Detect which cell encompasses the target text, then output its [X, Y] center coordinate. 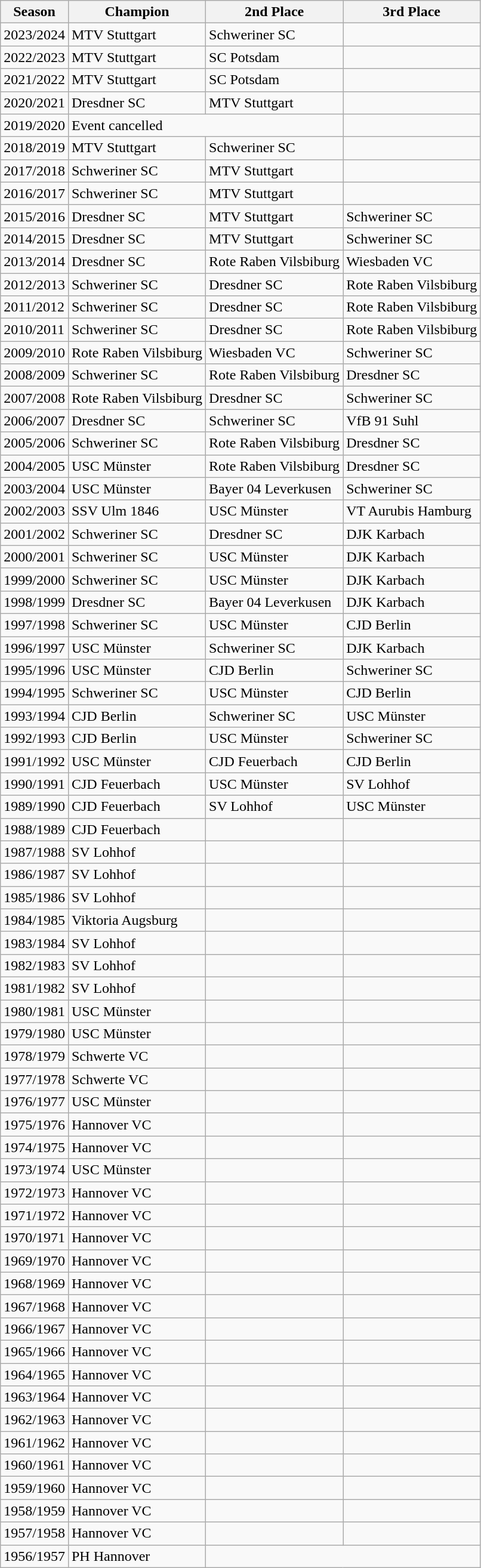
2003/2004 [35, 489]
1989/1990 [35, 807]
1966/1967 [35, 1329]
1967/1968 [35, 1306]
1994/1995 [35, 693]
2nd Place [275, 12]
2012/2013 [35, 285]
1968/1969 [35, 1283]
2001/2002 [35, 534]
2000/2001 [35, 557]
Viktoria Augsburg [137, 920]
2019/2020 [35, 125]
2009/2010 [35, 353]
VT Aurubis Hamburg [412, 511]
Event cancelled [205, 125]
1979/1980 [35, 1034]
VfB 91 Suhl [412, 421]
1975/1976 [35, 1125]
2011/2012 [35, 307]
1976/1977 [35, 1102]
2005/2006 [35, 443]
1982/1983 [35, 965]
2017/2018 [35, 171]
1977/1978 [35, 1079]
1990/1991 [35, 784]
1991/1992 [35, 761]
1995/1996 [35, 671]
2015/2016 [35, 216]
1998/1999 [35, 602]
1970/1971 [35, 1238]
1996/1997 [35, 647]
2006/2007 [35, 421]
1980/1981 [35, 1011]
2002/2003 [35, 511]
1981/1982 [35, 988]
2013/2014 [35, 261]
1969/1970 [35, 1261]
2010/2011 [35, 330]
Champion [137, 12]
2023/2024 [35, 35]
3rd Place [412, 12]
1958/1959 [35, 1511]
1957/1958 [35, 1533]
1965/1966 [35, 1351]
1956/1957 [35, 1556]
2021/2022 [35, 80]
1973/1974 [35, 1170]
1974/1975 [35, 1147]
1963/1964 [35, 1397]
1972/1973 [35, 1193]
1992/1993 [35, 739]
2018/2019 [35, 148]
1997/1998 [35, 625]
1984/1985 [35, 920]
1986/1987 [35, 875]
2020/2021 [35, 103]
2007/2008 [35, 398]
Season [35, 12]
PH Hannover [137, 1556]
1961/1962 [35, 1443]
2004/2005 [35, 466]
1988/1989 [35, 829]
1987/1988 [35, 852]
2022/2023 [35, 57]
1978/1979 [35, 1057]
1993/1994 [35, 716]
1999/2000 [35, 579]
1962/1963 [35, 1420]
2016/2017 [35, 193]
1964/1965 [35, 1374]
1960/1961 [35, 1465]
2014/2015 [35, 239]
1971/1972 [35, 1215]
SSV Ulm 1846 [137, 511]
1959/1960 [35, 1488]
2008/2009 [35, 375]
1983/1984 [35, 943]
1985/1986 [35, 897]
